Return [x, y] of the center of cell containing provided text 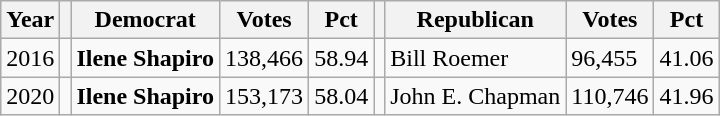
Year [30, 20]
58.94 [342, 58]
2020 [30, 96]
41.06 [686, 58]
58.04 [342, 96]
153,173 [264, 96]
Democrat [146, 20]
96,455 [610, 58]
110,746 [610, 96]
41.96 [686, 96]
Republican [476, 20]
2016 [30, 58]
Bill Roemer [476, 58]
138,466 [264, 58]
John E. Chapman [476, 96]
